Capture the cell that displays the provided text and extract its [x, y] central coordinate. 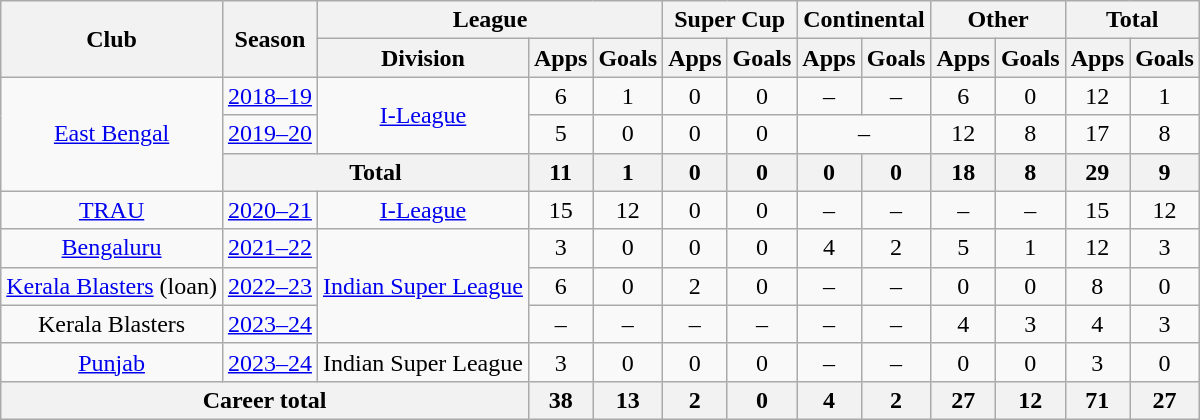
Other [998, 20]
11 [560, 172]
13 [628, 400]
Division [422, 58]
Bengaluru [112, 248]
2019–20 [270, 134]
League [490, 20]
East Bengal [112, 134]
18 [963, 172]
2021–22 [270, 248]
Kerala Blasters [112, 324]
Season [270, 39]
Super Cup [730, 20]
17 [1097, 134]
2018–19 [270, 96]
TRAU [112, 210]
38 [560, 400]
9 [1165, 172]
Career total [265, 400]
Continental [864, 20]
71 [1097, 400]
2022–23 [270, 286]
Punjab [112, 362]
2020–21 [270, 210]
29 [1097, 172]
Kerala Blasters (loan) [112, 286]
Club [112, 39]
